Scan for the cell matching the given text and deliver its [x, y] coordinate at center. 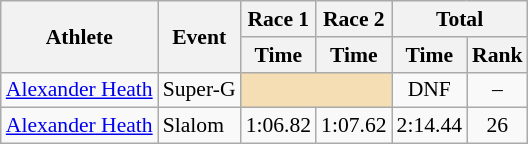
– [498, 90]
Event [200, 36]
26 [498, 126]
Total [460, 19]
2:14.44 [430, 126]
1:07.62 [354, 126]
1:06.82 [278, 126]
Super-G [200, 90]
Race 1 [278, 19]
Race 2 [354, 19]
Athlete [80, 36]
DNF [430, 90]
Slalom [200, 126]
Rank [498, 55]
